Scan for the cell matching the given text and deliver its [x, y] coordinate at center. 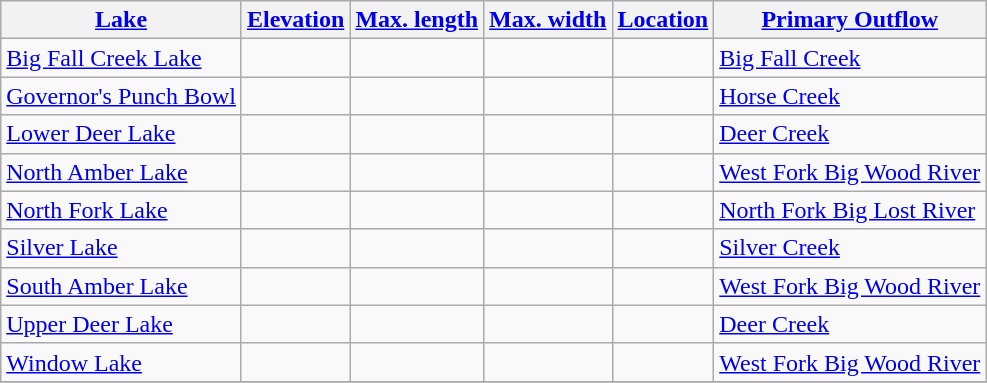
Big Fall Creek [850, 58]
Max. length [417, 20]
Silver Lake [122, 248]
Big Fall Creek Lake [122, 58]
Window Lake [122, 362]
Primary Outflow [850, 20]
Horse Creek [850, 96]
North Amber Lake [122, 172]
Lower Deer Lake [122, 134]
Location [663, 20]
Max. width [548, 20]
North Fork Lake [122, 210]
South Amber Lake [122, 286]
Upper Deer Lake [122, 324]
Elevation [295, 20]
Silver Creek [850, 248]
Lake [122, 20]
Governor's Punch Bowl [122, 96]
North Fork Big Lost River [850, 210]
